Locate the cell with the specified text and output its (x, y) center coordinate. 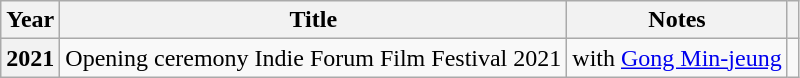
Notes (677, 20)
with Gong Min-jeung (677, 58)
Year (30, 20)
Opening ceremony Indie Forum Film Festival 2021 (314, 58)
Title (314, 20)
2021 (30, 58)
